Scan for the cell matching the given text and deliver its (x, y) coordinate at center. 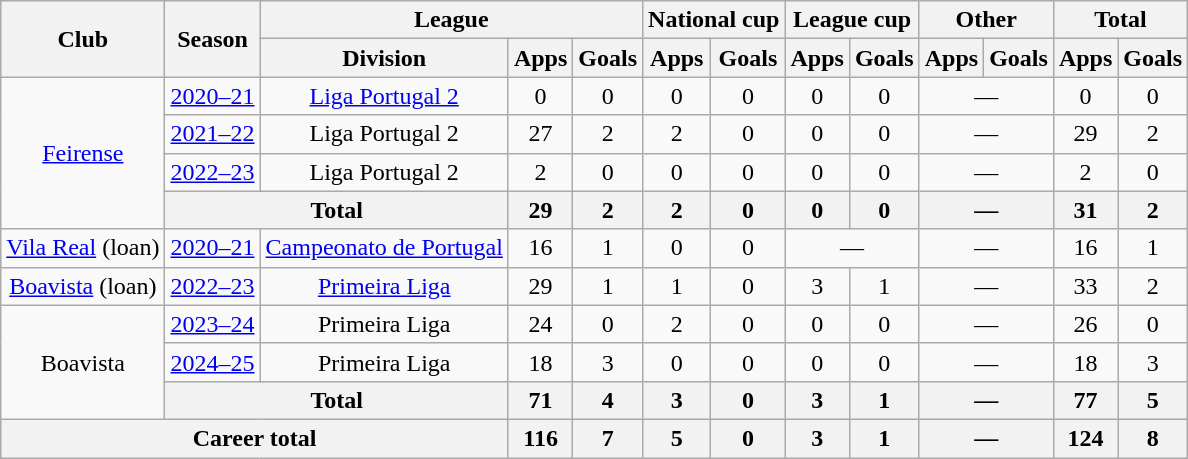
Feirense (83, 153)
2024–25 (212, 362)
Club (83, 39)
71 (540, 400)
31 (1085, 210)
124 (1085, 438)
26 (1085, 324)
Other (986, 20)
Vila Real (loan) (83, 248)
Career total (255, 438)
Season (212, 39)
4 (608, 400)
2023–24 (212, 324)
Boavista (83, 362)
77 (1085, 400)
League cup (852, 20)
Boavista (loan) (83, 286)
33 (1085, 286)
7 (608, 438)
Campeonato de Portugal (384, 248)
24 (540, 324)
116 (540, 438)
2021–22 (212, 134)
National cup (714, 20)
27 (540, 134)
League (452, 20)
8 (1153, 438)
Division (384, 58)
